Pinpoint the cell where the given text exists, returning its [x, y] midpoint coordinate. 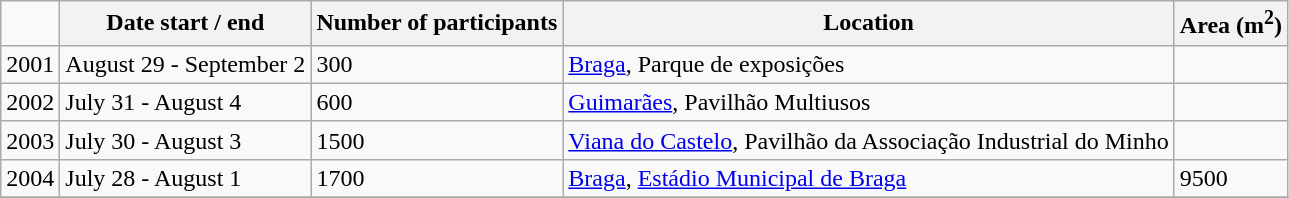
600 [437, 102]
Area (m2) [1230, 24]
9500 [1230, 178]
Guimarães, Pavilhão Multiusos [869, 102]
July 31 - August 4 [186, 102]
Location [869, 24]
Number of participants [437, 24]
1500 [437, 140]
1700 [437, 178]
Braga, Parque de exposições [869, 64]
2003 [30, 140]
Viana do Castelo, Pavilhão da Associação Industrial do Minho [869, 140]
Date start / end [186, 24]
300 [437, 64]
July 28 - August 1 [186, 178]
2001 [30, 64]
2002 [30, 102]
August 29 - September 2 [186, 64]
July 30 - August 3 [186, 140]
2004 [30, 178]
Braga, Estádio Municipal de Braga [869, 178]
